Pinpoint the cell where the given text exists, returning its (x, y) midpoint coordinate. 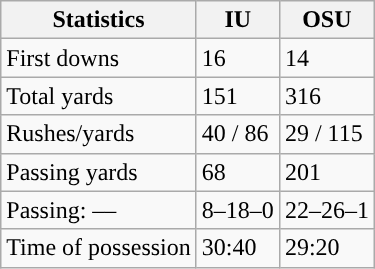
Rushes/yards (99, 134)
IU (238, 20)
Passing: –– (99, 210)
201 (326, 172)
8–18–0 (238, 210)
68 (238, 172)
29:20 (326, 248)
316 (326, 96)
30:40 (238, 248)
Total yards (99, 96)
40 / 86 (238, 134)
151 (238, 96)
22–26–1 (326, 210)
First downs (99, 58)
14 (326, 58)
29 / 115 (326, 134)
OSU (326, 20)
Statistics (99, 20)
Passing yards (99, 172)
16 (238, 58)
Time of possession (99, 248)
